Find where the given text appears and provide that cell's center as [X, Y] coordinate. 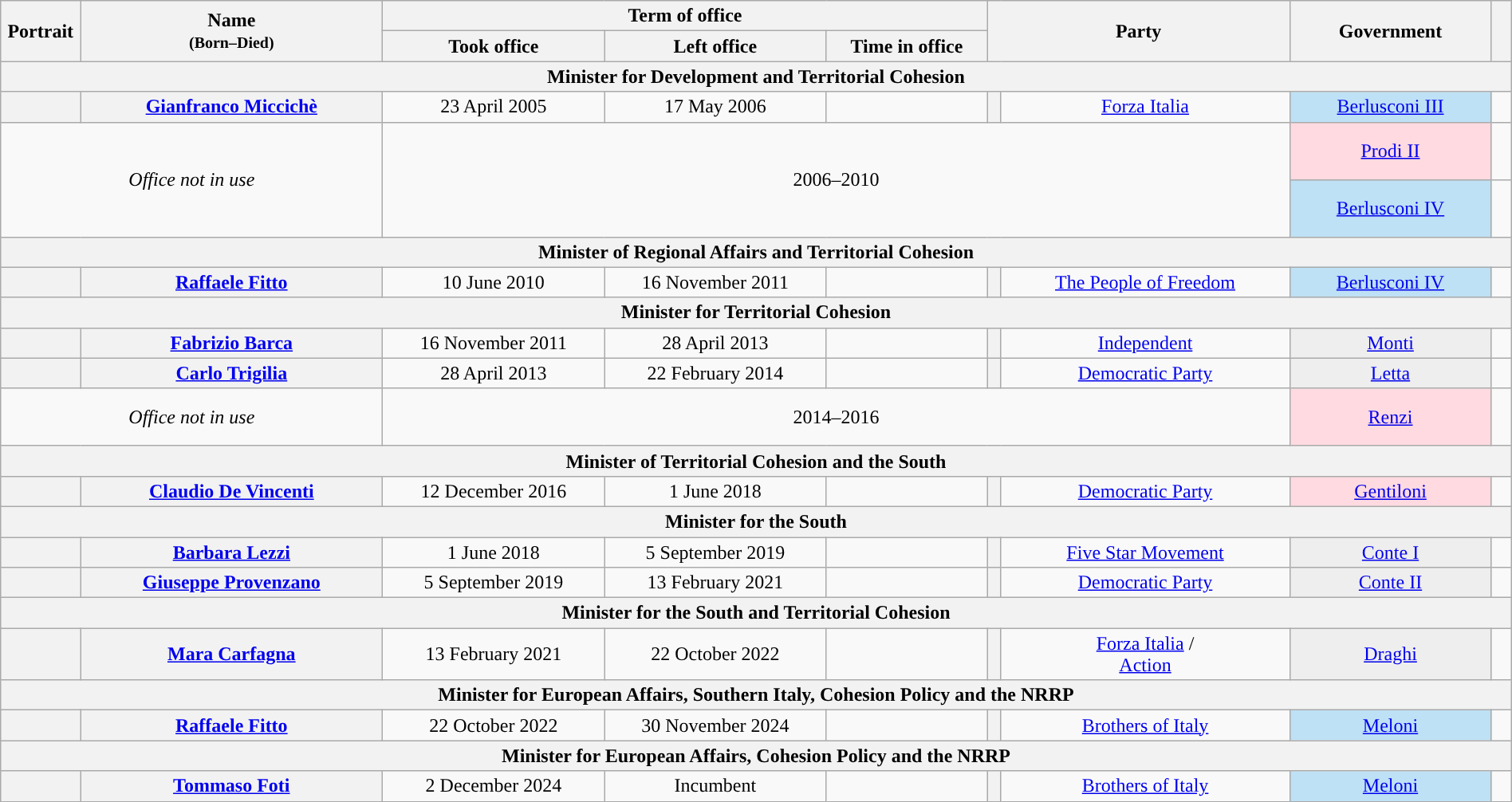
Minister for Territorial Cohesion [756, 313]
2006–2010 [836, 179]
Minister for the South [756, 521]
Minister for European Affairs, Southern Italy, Cohesion Policy and the NRRP [756, 695]
Letta [1391, 373]
Gentiloni [1391, 491]
Minister for Development and Territorial Cohesion [756, 77]
Incumbent [715, 786]
Conte II [1391, 583]
The People of Freedom [1145, 282]
Barbara Lezzi [231, 552]
Portrait [41, 31]
Renzi [1391, 417]
Giuseppe Provenzano [231, 583]
Draghi [1391, 654]
Claudio De Vincenti [231, 491]
Government [1391, 31]
17 May 2006 [715, 107]
Five Star Movement [1145, 552]
Party [1139, 31]
Minister of Regional Affairs and Territorial Cohesion [756, 252]
Gianfranco Miccichè [231, 107]
Time in office [907, 46]
Name(Born–Died) [231, 31]
12 December 2016 [494, 491]
Minister for European Affairs, Cohesion Policy and the NRRP [756, 756]
Left office [715, 46]
Independent [1145, 343]
2014–2016 [836, 417]
Carlo Trigilia [231, 373]
Forza Italia [1145, 107]
10 June 2010 [494, 282]
Conte I [1391, 552]
2 December 2024 [494, 786]
Berlusconi III [1391, 107]
Fabrizio Barca [231, 343]
Term of office [685, 16]
Minister of Territorial Cohesion and the South [756, 461]
Mara Carfagna [231, 654]
Minister for the South and Territorial Cohesion [756, 613]
Monti [1391, 343]
30 November 2024 [715, 725]
Forza Italia /Action [1145, 654]
22 February 2014 [715, 373]
Prodi II [1391, 151]
Took office [494, 46]
Tommaso Foti [231, 786]
23 April 2005 [494, 107]
